Capture the cell that displays the provided text and extract its (x, y) central coordinate. 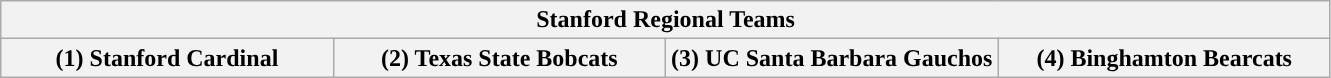
(1) Stanford Cardinal (167, 58)
(3) UC Santa Barbara Gauchos (832, 58)
(2) Texas State Bobcats (499, 58)
(4) Binghamton Bearcats (1164, 58)
Stanford Regional Teams (666, 20)
